Return [x, y] of the center of cell containing provided text 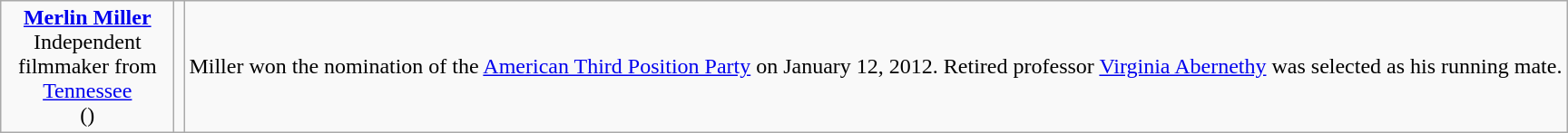
Merlin Miller Independent filmmaker from Tennessee() [87, 67]
